Provide the [X, Y] coordinate of the cell's center where the given text is located.  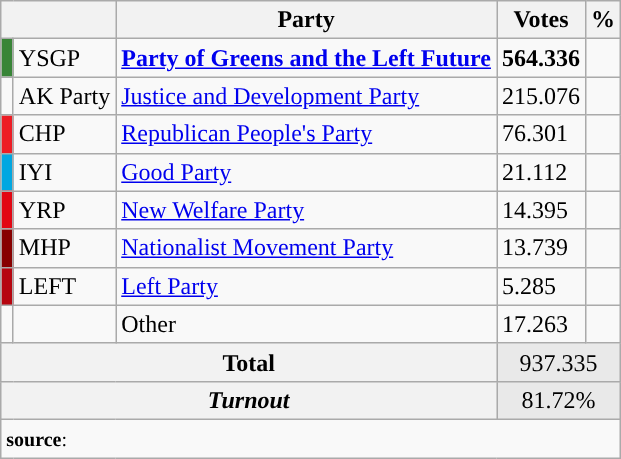
13.739 [540, 248]
Party of Greens and the Left Future [306, 58]
564.336 [540, 58]
CHP [64, 134]
21.112 [540, 172]
937.335 [558, 362]
MHP [64, 248]
% [604, 20]
Left Party [306, 286]
Good Party [306, 172]
YRP [64, 210]
source: [311, 438]
215.076 [540, 96]
5.285 [540, 286]
Turnout [249, 400]
Votes [540, 20]
14.395 [540, 210]
IYI [64, 172]
Republican People's Party [306, 134]
76.301 [540, 134]
LEFT [64, 286]
17.263 [540, 324]
Party [306, 20]
Justice and Development Party [306, 96]
New Welfare Party [306, 210]
AK Party [64, 96]
Other [306, 324]
Nationalist Movement Party [306, 248]
81.72% [558, 400]
YSGP [64, 58]
Total [249, 362]
